Pinpoint the cell where the given text exists, returning its (x, y) midpoint coordinate. 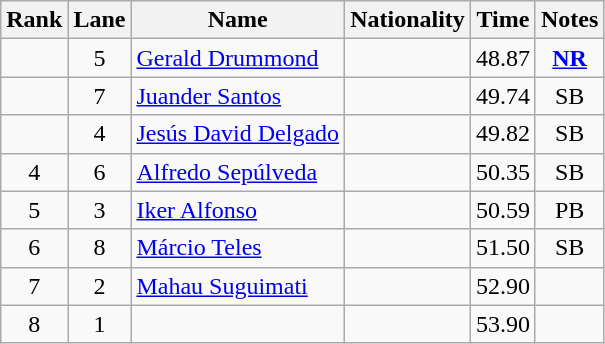
2 (100, 286)
NR (569, 58)
Márcio Teles (238, 248)
Name (238, 20)
49.74 (502, 96)
Rank (34, 20)
Nationality (408, 20)
Time (502, 20)
Mahau Suguimati (238, 286)
1 (100, 324)
50.35 (502, 172)
Juander Santos (238, 96)
Iker Alfonso (238, 210)
53.90 (502, 324)
Notes (569, 20)
48.87 (502, 58)
51.50 (502, 248)
Gerald Drummond (238, 58)
52.90 (502, 286)
Jesús David Delgado (238, 134)
49.82 (502, 134)
3 (100, 210)
Alfredo Sepúlveda (238, 172)
50.59 (502, 210)
Lane (100, 20)
PB (569, 210)
